From the cell containing the given text, extract its center point as (x, y) coordinate. 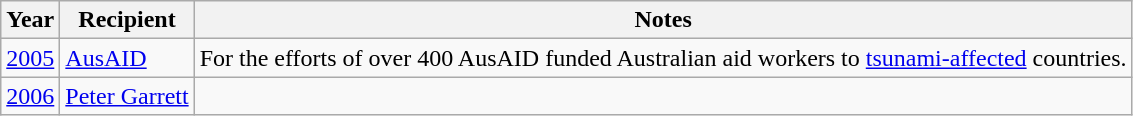
Recipient (127, 20)
2005 (30, 58)
For the efforts of over 400 AusAID funded Australian aid workers to tsunami-affected countries. (663, 58)
Peter Garrett (127, 96)
2006 (30, 96)
Year (30, 20)
AusAID (127, 58)
Notes (663, 20)
